Search for the cell housing the specified text and yield its (X, Y) center coordinate. 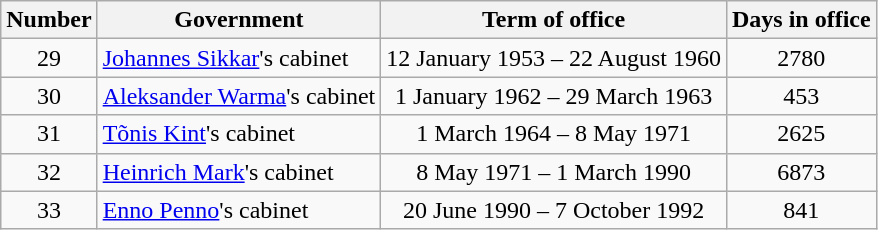
453 (801, 96)
6873 (801, 172)
Number (49, 20)
1 January 1962 – 29 March 1963 (554, 96)
Tõnis Kint's cabinet (239, 134)
Johannes Sikkar's cabinet (239, 58)
841 (801, 210)
2625 (801, 134)
31 (49, 134)
32 (49, 172)
Term of office (554, 20)
Aleksander Warma's cabinet (239, 96)
8 May 1971 – 1 March 1990 (554, 172)
30 (49, 96)
2780 (801, 58)
Enno Penno's cabinet (239, 210)
12 January 1953 – 22 August 1960 (554, 58)
1 March 1964 – 8 May 1971 (554, 134)
33 (49, 210)
Government (239, 20)
29 (49, 58)
Days in office (801, 20)
Heinrich Mark's cabinet (239, 172)
20 June 1990 – 7 October 1992 (554, 210)
